Extract the (X, Y) coordinate from the center of the cell holding the provided text.  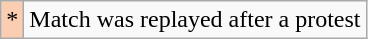
* (12, 20)
Match was replayed after a protest (195, 20)
